Find where the given text appears and provide that cell's center as [x, y] coordinate. 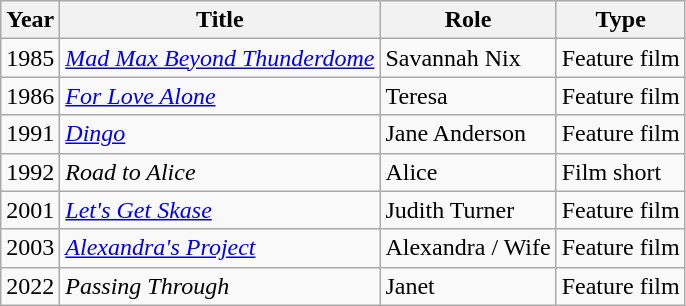
Let's Get Skase [220, 210]
2001 [30, 210]
For Love Alone [220, 96]
Judith Turner [468, 210]
Film short [620, 172]
Role [468, 20]
2022 [30, 286]
Jane Anderson [468, 134]
Year [30, 20]
Mad Max Beyond Thunderdome [220, 58]
Teresa [468, 96]
2003 [30, 248]
Alexandra's Project [220, 248]
Alice [468, 172]
Alexandra / Wife [468, 248]
Type [620, 20]
Janet [468, 286]
1991 [30, 134]
Passing Through [220, 286]
1985 [30, 58]
1992 [30, 172]
Title [220, 20]
Savannah Nix [468, 58]
1986 [30, 96]
Road to Alice [220, 172]
Dingo [220, 134]
